Search for the cell housing the specified text and yield its [X, Y] center coordinate. 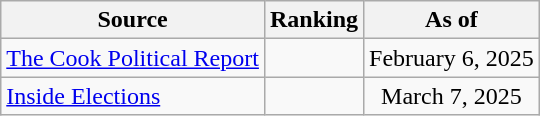
Inside Elections [133, 96]
The Cook Political Report [133, 58]
February 6, 2025 [452, 58]
March 7, 2025 [452, 96]
Ranking [314, 20]
Source [133, 20]
As of [452, 20]
